Extract the [X, Y] coordinate from the center of the cell holding the provided text.  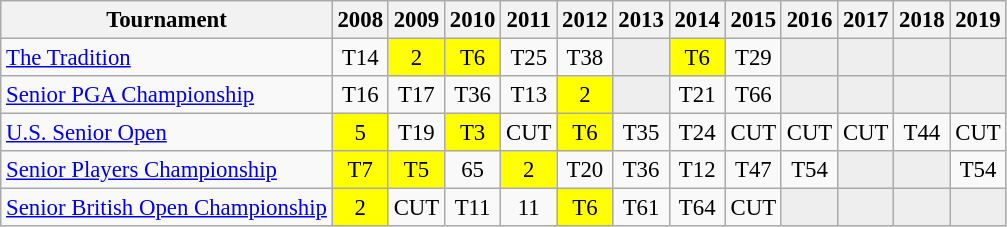
T64 [697, 208]
T25 [529, 58]
T44 [922, 133]
Senior PGA Championship [166, 95]
T16 [360, 95]
2018 [922, 20]
65 [472, 170]
T35 [641, 133]
T17 [416, 95]
T24 [697, 133]
2013 [641, 20]
T61 [641, 208]
2016 [809, 20]
T5 [416, 170]
2008 [360, 20]
Tournament [166, 20]
U.S. Senior Open [166, 133]
T21 [697, 95]
2011 [529, 20]
T3 [472, 133]
The Tradition [166, 58]
T19 [416, 133]
Senior British Open Championship [166, 208]
2019 [978, 20]
2014 [697, 20]
2015 [753, 20]
2017 [866, 20]
T11 [472, 208]
T13 [529, 95]
T14 [360, 58]
2010 [472, 20]
11 [529, 208]
T38 [585, 58]
2009 [416, 20]
T29 [753, 58]
Senior Players Championship [166, 170]
T47 [753, 170]
5 [360, 133]
T66 [753, 95]
T12 [697, 170]
T7 [360, 170]
2012 [585, 20]
T20 [585, 170]
